Scan for the cell matching the given text and deliver its (x, y) coordinate at center. 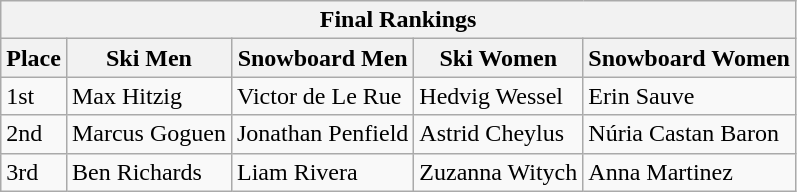
Final Rankings (398, 20)
Anna Martinez (690, 172)
Erin Sauve (690, 96)
Jonathan Penfield (322, 134)
Hedvig Wessel (498, 96)
Ben Richards (148, 172)
Zuzanna Witych (498, 172)
Ski Men (148, 58)
1st (34, 96)
Ski Women (498, 58)
Victor de Le Rue (322, 96)
Astrid Cheylus (498, 134)
Snowboard Men (322, 58)
Núria Castan Baron (690, 134)
Place (34, 58)
2nd (34, 134)
Liam Rivera (322, 172)
Snowboard Women (690, 58)
Marcus Goguen (148, 134)
3rd (34, 172)
Max Hitzig (148, 96)
